Pinpoint the cell where the given text exists, returning its (x, y) midpoint coordinate. 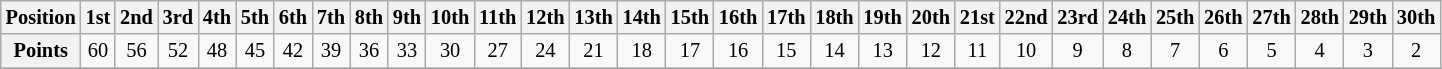
5 (1271, 51)
3rd (178, 17)
30th (1416, 17)
1st (98, 17)
6th (293, 17)
17th (786, 17)
12th (545, 17)
Points (41, 51)
8th (369, 17)
23rd (1077, 17)
2nd (136, 17)
4th (217, 17)
18th (834, 17)
19th (883, 17)
Position (41, 17)
10th (450, 17)
24 (545, 51)
48 (217, 51)
7th (331, 17)
56 (136, 51)
42 (293, 51)
5th (255, 17)
52 (178, 51)
15th (690, 17)
18 (642, 51)
25th (1175, 17)
27th (1271, 17)
4 (1320, 51)
26th (1223, 17)
21 (593, 51)
24th (1127, 17)
16 (738, 51)
29th (1368, 17)
60 (98, 51)
22nd (1026, 17)
33 (407, 51)
39 (331, 51)
11th (498, 17)
12 (931, 51)
14 (834, 51)
15 (786, 51)
30 (450, 51)
13 (883, 51)
36 (369, 51)
6 (1223, 51)
9 (1077, 51)
13th (593, 17)
10 (1026, 51)
16th (738, 17)
20th (931, 17)
7 (1175, 51)
45 (255, 51)
3 (1368, 51)
2 (1416, 51)
11 (978, 51)
21st (978, 17)
28th (1320, 17)
27 (498, 51)
17 (690, 51)
9th (407, 17)
14th (642, 17)
8 (1127, 51)
